Detect which cell encompasses the target text, then output its (x, y) center coordinate. 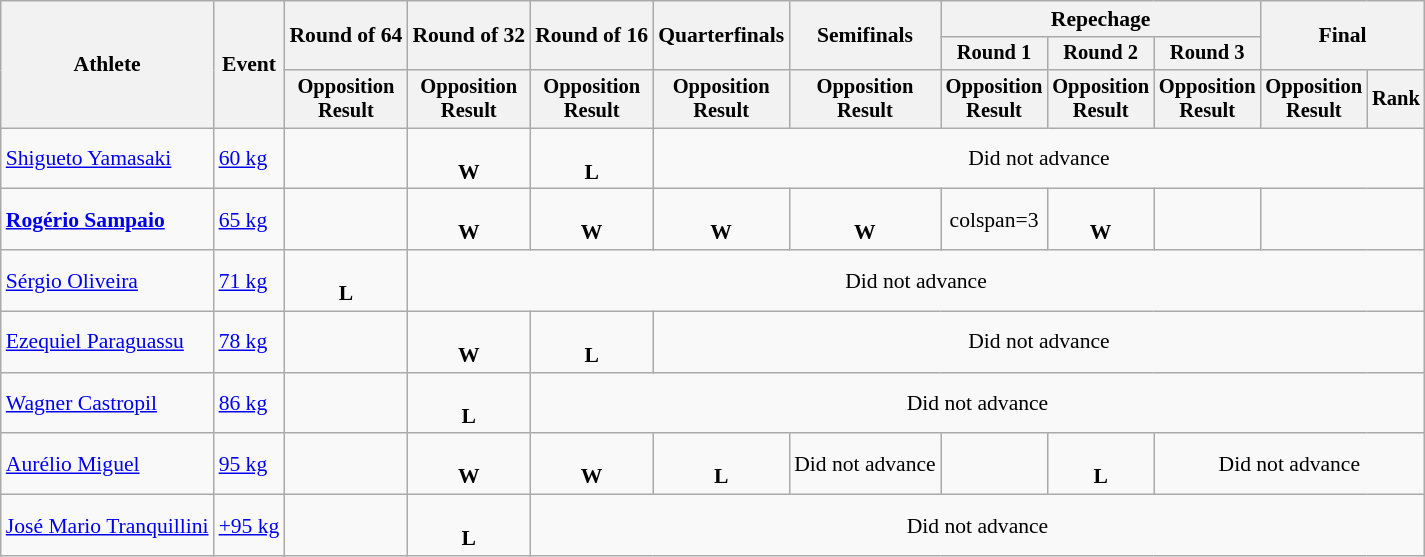
Aurélio Miguel (108, 464)
Round of 64 (346, 36)
Athlete (108, 64)
Wagner Castropil (108, 404)
71 kg (250, 280)
95 kg (250, 464)
Round of 32 (468, 36)
colspan=3 (994, 220)
Quarterfinals (721, 36)
60 kg (250, 158)
Round 2 (1100, 54)
Round 1 (994, 54)
Round 3 (1208, 54)
86 kg (250, 404)
Semifinals (865, 36)
Rank (1396, 99)
Event (250, 64)
65 kg (250, 220)
+95 kg (250, 526)
José Mario Tranquillini (108, 526)
78 kg (250, 342)
Shigueto Yamasaki (108, 158)
Final (1342, 36)
Sérgio Oliveira (108, 280)
Rogério Sampaio (108, 220)
Round of 16 (592, 36)
Ezequiel Paraguassu (108, 342)
Repechage (1101, 19)
